Return the [X, Y] coordinate for the center point of the cell that contains the specified text.  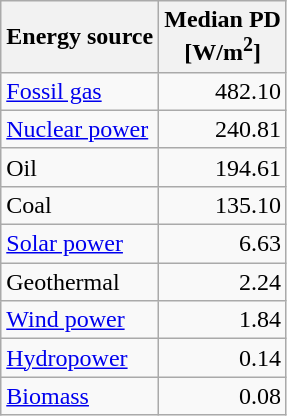
482.10 [223, 91]
Hydropower [80, 358]
240.81 [223, 129]
Nuclear power [80, 129]
Coal [80, 205]
0.08 [223, 396]
Geothermal [80, 282]
1.84 [223, 320]
Energy source [80, 37]
194.61 [223, 167]
0.14 [223, 358]
Oil [80, 167]
2.24 [223, 282]
Solar power [80, 244]
135.10 [223, 205]
Biomass [80, 396]
Wind power [80, 320]
Median PD[W/m2] [223, 37]
Fossil gas [80, 91]
6.63 [223, 244]
